For the text-containing cell, return its midpoint in [X, Y] coordinate format. 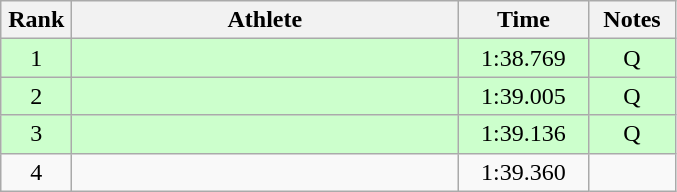
Notes [632, 20]
1:39.005 [524, 96]
Athlete [265, 20]
1:39.360 [524, 172]
Rank [36, 20]
Time [524, 20]
2 [36, 96]
3 [36, 134]
4 [36, 172]
1:39.136 [524, 134]
1 [36, 58]
1:38.769 [524, 58]
